Identify which cell holds the provided text, then report its [x, y] central coordinate. 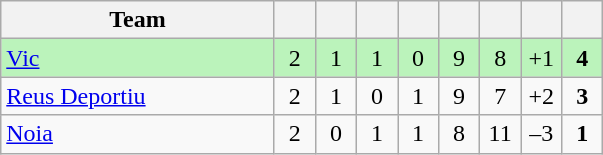
Reus Deportiu [138, 96]
+1 [542, 58]
7 [500, 96]
–3 [542, 134]
+2 [542, 96]
Vic [138, 58]
4 [582, 58]
3 [582, 96]
11 [500, 134]
Noia [138, 134]
Team [138, 20]
